Find where the given text appears and provide that cell's center as [X, Y] coordinate. 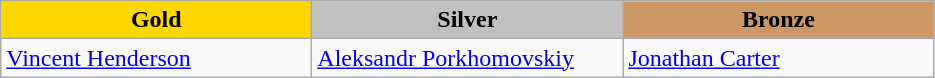
Jonathan Carter [778, 58]
Bronze [778, 20]
Silver [468, 20]
Aleksandr Porkhomovskiy [468, 58]
Gold [156, 20]
Vincent Henderson [156, 58]
